Locate the cell with the specified text and output its [x, y] center coordinate. 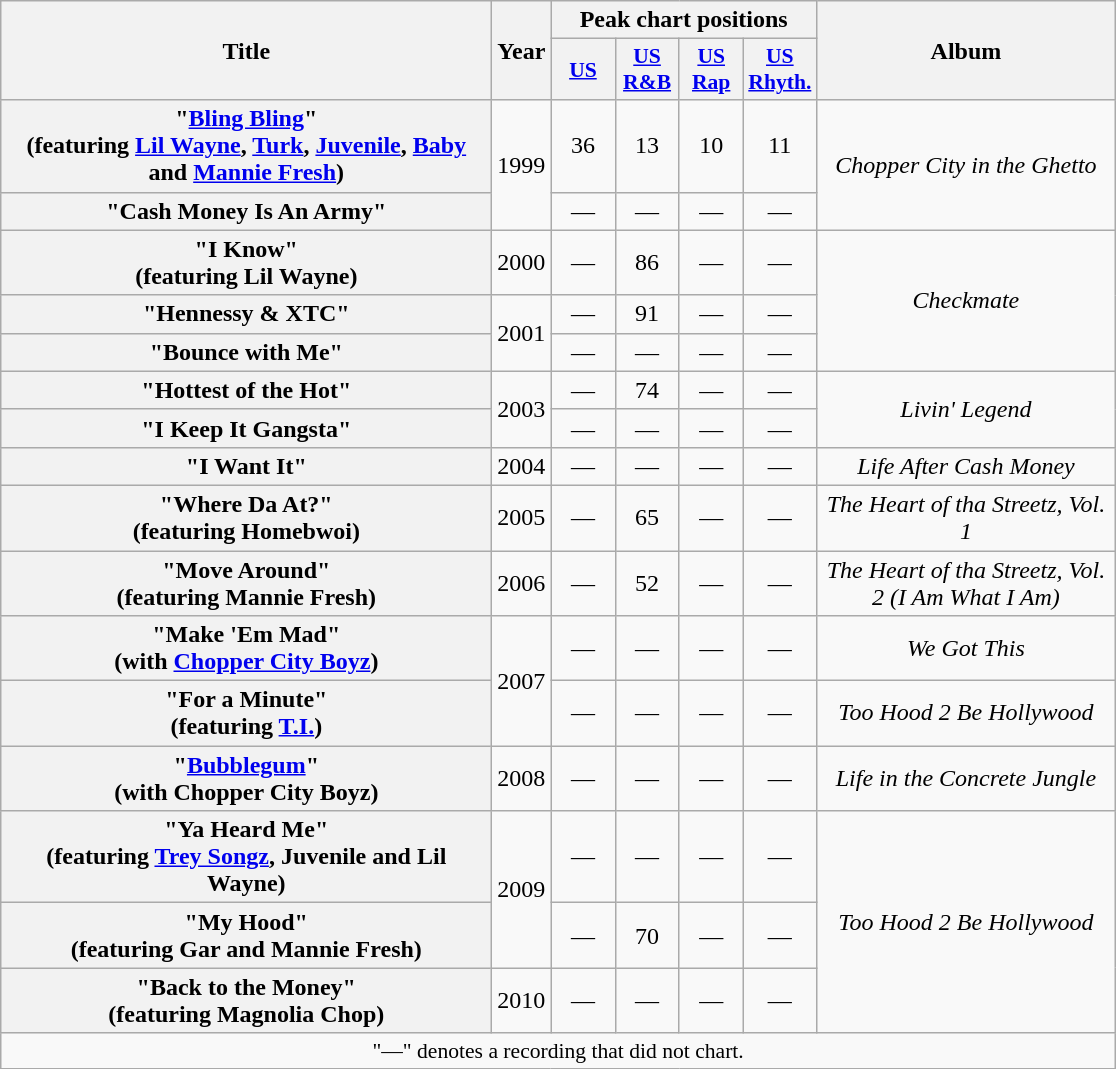
"—" denotes a recording that did not chart. [558, 1051]
2007 [522, 681]
2008 [522, 778]
Livin' Legend [966, 409]
The Heart of tha Streetz, Vol. 1 [966, 518]
USRhyth. [780, 70]
USRap [711, 70]
"Move Around"(featuring Mannie Fresh) [246, 582]
USR&B [647, 70]
Year [522, 50]
"For a Minute"(featuring T.I.) [246, 714]
2005 [522, 518]
"My Hood"(featuring Gar and Mannie Fresh) [246, 936]
US [583, 70]
Checkmate [966, 300]
"Make 'Em Mad"(with Chopper City Boyz) [246, 648]
Chopper City in the Ghetto [966, 165]
"Bubblegum"(with Chopper City Boyz) [246, 778]
"I Keep It Gangsta" [246, 428]
"Back to the Money"(featuring Magnolia Chop) [246, 1000]
"Ya Heard Me"(featuring Trey Songz, Juvenile and Lil Wayne) [246, 857]
2000 [522, 262]
70 [647, 936]
10 [711, 146]
"Where Da At?"(featuring Homebwoi) [246, 518]
The Heart of tha Streetz, Vol. 2 (I Am What I Am) [966, 582]
2004 [522, 466]
2009 [522, 890]
86 [647, 262]
Life After Cash Money [966, 466]
1999 [522, 165]
"Hennessy & XTC" [246, 314]
74 [647, 390]
13 [647, 146]
"Hottest of the Hot" [246, 390]
"Cash Money Is An Army" [246, 211]
"Bounce with Me" [246, 352]
52 [647, 582]
2001 [522, 333]
36 [583, 146]
We Got This [966, 648]
11 [780, 146]
Life in the Concrete Jungle [966, 778]
"I Want It" [246, 466]
2003 [522, 409]
Title [246, 50]
"Bling Bling"(featuring Lil Wayne, Turk, Juvenile, Baby and Mannie Fresh) [246, 146]
Peak chart positions [684, 20]
"I Know"(featuring Lil Wayne) [246, 262]
2006 [522, 582]
2010 [522, 1000]
65 [647, 518]
Album [966, 50]
91 [647, 314]
